Return the (x, y) coordinate for the center point of the cell that contains the specified text.  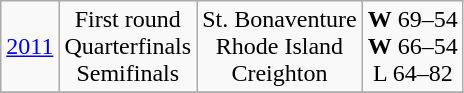
First roundQuarterfinalsSemifinals (128, 47)
St. BonaventureRhode IslandCreighton (280, 47)
2011 (30, 47)
W 69–54W 66–54L 64–82 (412, 47)
